Capture the cell that displays the provided text and extract its [X, Y] central coordinate. 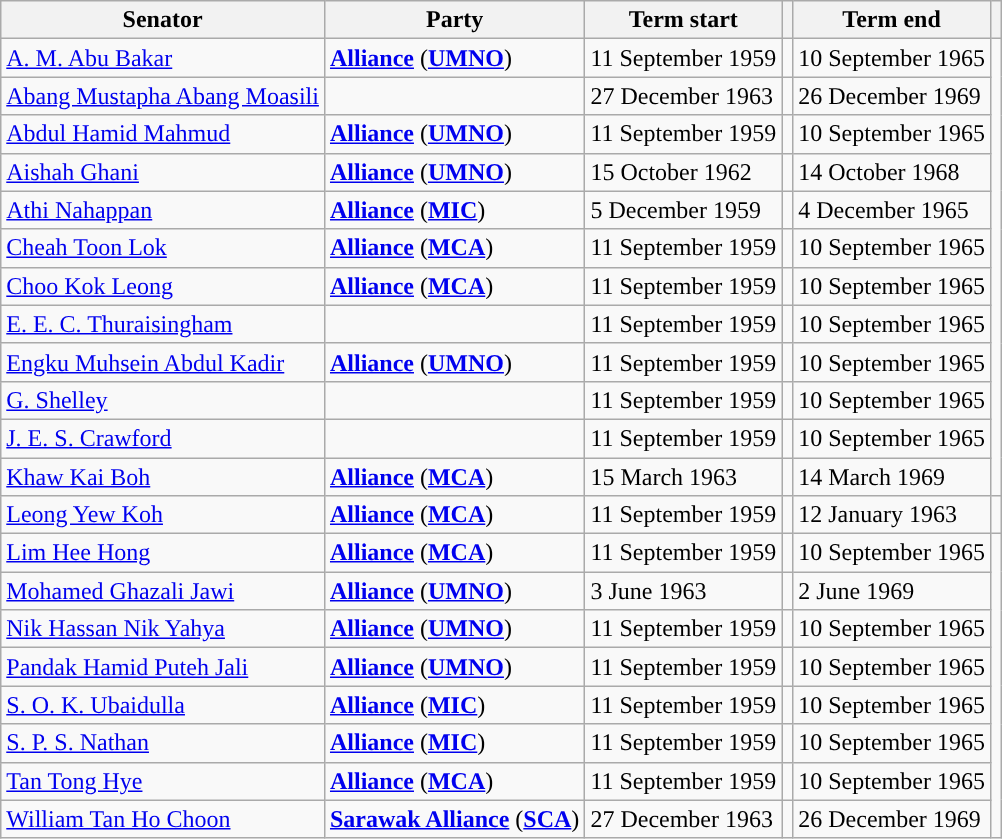
G. Shelley [163, 400]
Aishah Ghani [163, 172]
Engku Muhsein Abdul Kadir [163, 362]
Khaw Kai Boh [163, 477]
12 January 1963 [892, 515]
3 June 1963 [684, 591]
Cheah Toon Lok [163, 248]
Abdul Hamid Mahmud [163, 134]
Sarawak Alliance (SCA) [454, 819]
J. E. S. Crawford [163, 438]
Term end [892, 20]
Term start [684, 20]
Mohamed Ghazali Jawi [163, 591]
Senator [163, 20]
William Tan Ho Choon [163, 819]
Party [454, 20]
Abang Mustapha Abang Moasili [163, 96]
15 October 1962 [684, 172]
2 June 1969 [892, 591]
Nik Hassan Nik Yahya [163, 629]
A. M. Abu Bakar [163, 58]
Choo Kok Leong [163, 286]
5 December 1959 [684, 210]
14 March 1969 [892, 477]
Tan Tong Hye [163, 781]
Athi Nahappan [163, 210]
Lim Hee Hong [163, 553]
15 March 1963 [684, 477]
14 October 1968 [892, 172]
4 December 1965 [892, 210]
S. O. K. Ubaidulla [163, 705]
Pandak Hamid Puteh Jali [163, 667]
S. P. S. Nathan [163, 743]
E. E. C. Thuraisingham [163, 324]
Leong Yew Koh [163, 515]
